Identify which cell holds the provided text, then report its (X, Y) central coordinate. 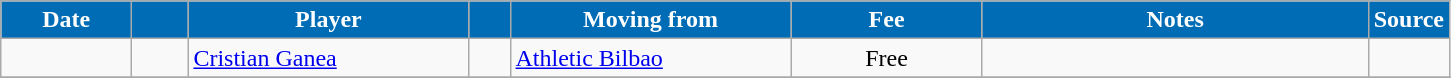
Notes (1175, 20)
Player (328, 20)
Date (66, 20)
Source (1408, 20)
Athletic Bilbao (650, 58)
Moving from (650, 20)
Free (886, 58)
Cristian Ganea (328, 58)
Fee (886, 20)
